For the text-containing cell, return its midpoint in [x, y] coordinate format. 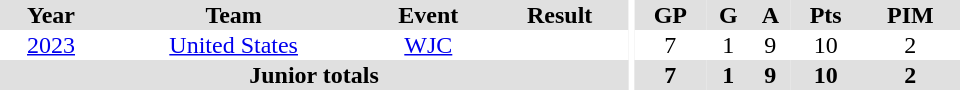
G [728, 15]
2023 [51, 45]
GP [670, 15]
Result [560, 15]
PIM [910, 15]
Event [428, 15]
Pts [826, 15]
United States [234, 45]
Junior totals [314, 75]
WJC [428, 45]
Team [234, 15]
A [770, 15]
Year [51, 15]
